Identify which cell holds the provided text, then report its (X, Y) central coordinate. 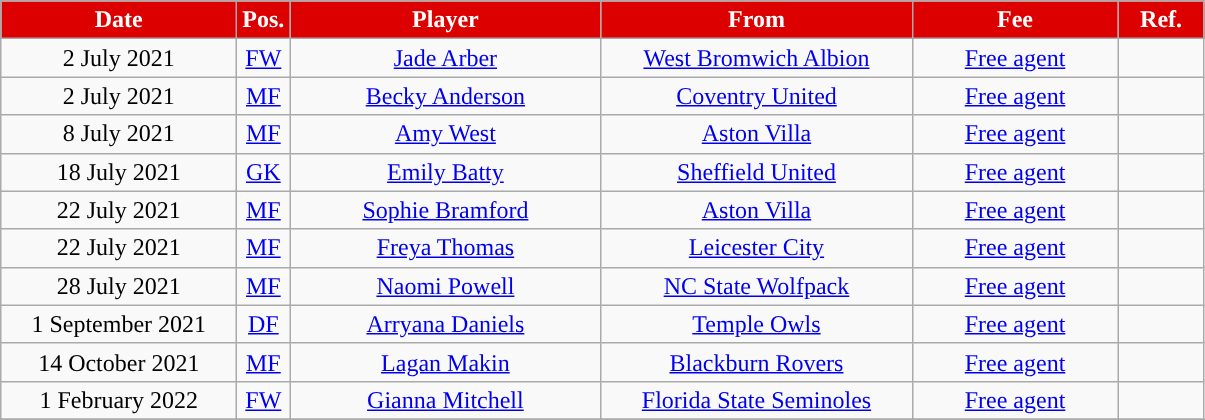
Sophie Bramford (446, 210)
Lagan Makin (446, 362)
Date (119, 20)
West Bromwich Albion (756, 58)
1 February 2022 (119, 400)
Coventry United (756, 96)
Emily Batty (446, 172)
From (756, 20)
Leicester City (756, 248)
Arryana Daniels (446, 324)
GK (264, 172)
Florida State Seminoles (756, 400)
Ref. (1161, 20)
Naomi Powell (446, 286)
Gianna Mitchell (446, 400)
Freya Thomas (446, 248)
14 October 2021 (119, 362)
Temple Owls (756, 324)
Pos. (264, 20)
Amy West (446, 134)
1 September 2021 (119, 324)
8 July 2021 (119, 134)
Sheffield United (756, 172)
Player (446, 20)
28 July 2021 (119, 286)
NC State Wolfpack (756, 286)
DF (264, 324)
Jade Arber (446, 58)
Blackburn Rovers (756, 362)
18 July 2021 (119, 172)
Fee (1015, 20)
Becky Anderson (446, 96)
